Find where the given text appears and provide that cell's center as [x, y] coordinate. 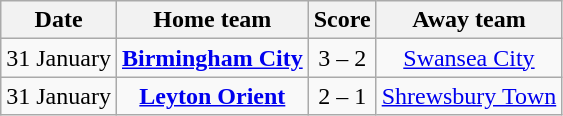
3 – 2 [342, 58]
Leyton Orient [212, 96]
2 – 1 [342, 96]
Date [59, 20]
Score [342, 20]
Home team [212, 20]
Birmingham City [212, 58]
Swansea City [469, 58]
Away team [469, 20]
Shrewsbury Town [469, 96]
